Scan for the cell matching the given text and deliver its [x, y] coordinate at center. 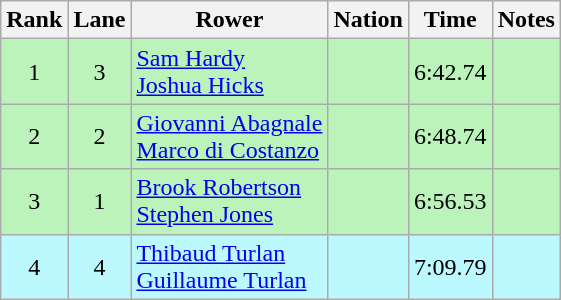
Nation [368, 20]
7:09.79 [450, 266]
Giovanni AbagnaleMarco di Costanzo [230, 136]
Thibaud TurlanGuillaume Turlan [230, 266]
Rank [34, 20]
Notes [526, 20]
Sam HardyJoshua Hicks [230, 72]
Rower [230, 20]
Lane [100, 20]
6:48.74 [450, 136]
6:56.53 [450, 202]
Brook RobertsonStephen Jones [230, 202]
Time [450, 20]
6:42.74 [450, 72]
